Pinpoint the cell where the given text exists, returning its (X, Y) midpoint coordinate. 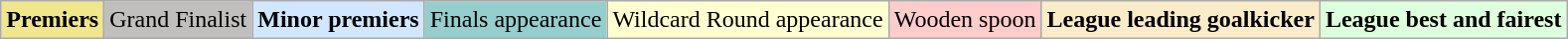
Wildcard Round appearance (747, 20)
League leading goalkicker (1180, 20)
Grand Finalist (179, 20)
Premiers (53, 20)
Finals appearance (516, 20)
League best and fairest (1443, 20)
Wooden spoon (965, 20)
Minor premiers (338, 20)
